Return the (x, y) coordinate for the center point of the cell that contains the specified text.  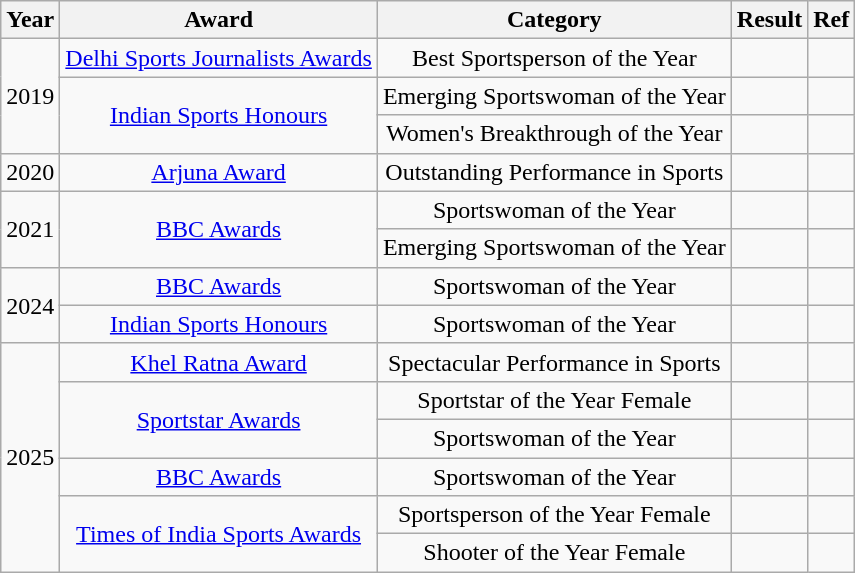
2024 (30, 305)
Sportstar Awards (219, 419)
Khel Ratna Award (219, 362)
2021 (30, 229)
2025 (30, 457)
Year (30, 20)
2020 (30, 172)
2019 (30, 96)
Spectacular Performance in Sports (554, 362)
Sportstar of the Year Female (554, 400)
Outstanding Performance in Sports (554, 172)
Ref (832, 20)
Women's Breakthrough of the Year (554, 134)
Shooter of the Year Female (554, 553)
Arjuna Award (219, 172)
Result (769, 20)
Best Sportsperson of the Year (554, 58)
Delhi Sports Journalists Awards (219, 58)
Category (554, 20)
Sportsperson of the Year Female (554, 515)
Award (219, 20)
Times of India Sports Awards (219, 534)
